Find where the given text appears and provide that cell's center as (x, y) coordinate. 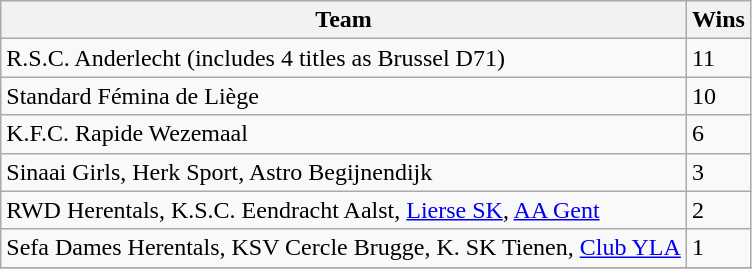
3 (718, 172)
Sefa Dames Herentals, KSV Cercle Brugge, K. SK Tienen, Club YLA (344, 248)
K.F.C. Rapide Wezemaal (344, 134)
RWD Herentals, K.S.C. Eendracht Aalst, Lierse SK, AA Gent (344, 210)
Wins (718, 20)
Team (344, 20)
Sinaai Girls, Herk Sport, Astro Begijnendijk (344, 172)
10 (718, 96)
Standard Fémina de Liège (344, 96)
11 (718, 58)
6 (718, 134)
2 (718, 210)
R.S.C. Anderlecht (includes 4 titles as Brussel D71) (344, 58)
1 (718, 248)
